Search for the cell housing the specified text and yield its [X, Y] center coordinate. 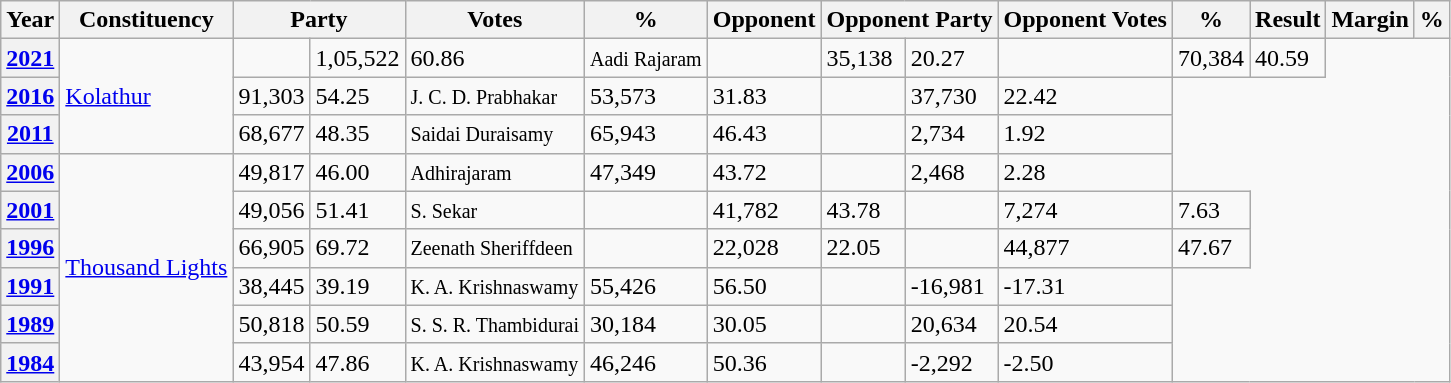
50.36 [764, 362]
51.41 [358, 210]
22.42 [1085, 96]
S. S. R. Thambidurai [495, 324]
55,426 [646, 286]
2006 [30, 172]
20.54 [1085, 324]
30.05 [764, 324]
1.92 [1085, 134]
30,184 [646, 324]
Margin [1370, 20]
Result [1288, 20]
Zeenath Sheriffdeen [495, 248]
56.50 [764, 286]
Opponent Votes [1085, 20]
38,445 [272, 286]
-16,981 [952, 286]
46.00 [358, 172]
31.83 [764, 96]
1991 [30, 286]
1996 [30, 248]
22,028 [764, 248]
43,954 [272, 362]
Thousand Lights [146, 267]
50,818 [272, 324]
Party [319, 20]
54.25 [358, 96]
2.28 [1085, 172]
47,349 [646, 172]
1984 [30, 362]
48.35 [358, 134]
Opponent [764, 20]
66,905 [272, 248]
44,877 [1085, 248]
70,384 [1210, 58]
Opponent Party [910, 20]
S. Sekar [495, 210]
2001 [30, 210]
-17.31 [1085, 286]
Aadi Rajaram [646, 58]
2016 [30, 96]
7.63 [1210, 210]
20,634 [952, 324]
-2,292 [952, 362]
91,303 [272, 96]
49,056 [272, 210]
Year [30, 20]
39.19 [358, 286]
2,734 [952, 134]
2021 [30, 58]
Adhirajaram [495, 172]
-2.50 [1085, 362]
1,05,522 [358, 58]
43.78 [863, 210]
43.72 [764, 172]
46,246 [646, 362]
47.67 [1210, 248]
1989 [30, 324]
Votes [495, 20]
60.86 [495, 58]
J. C. D. Prabhakar [495, 96]
20.27 [952, 58]
41,782 [764, 210]
46.43 [764, 134]
2,468 [952, 172]
50.59 [358, 324]
2011 [30, 134]
37,730 [952, 96]
40.59 [1288, 58]
53,573 [646, 96]
47.86 [358, 362]
Kolathur [146, 96]
49,817 [272, 172]
35,138 [863, 58]
69.72 [358, 248]
7,274 [1085, 210]
Constituency [146, 20]
68,677 [272, 134]
Saidai Duraisamy [495, 134]
22.05 [863, 248]
65,943 [646, 134]
